Pinpoint the cell where the given text exists, returning its (X, Y) midpoint coordinate. 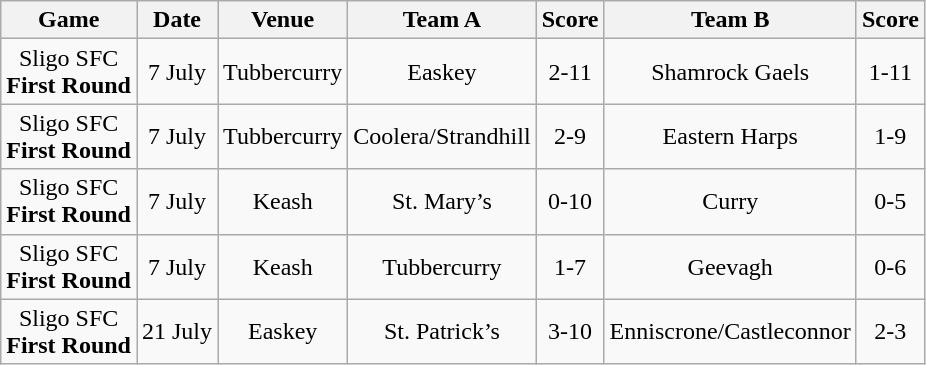
2-11 (570, 72)
Venue (283, 20)
Shamrock Gaels (730, 72)
1-9 (890, 136)
Eastern Harps (730, 136)
Game (69, 20)
2-3 (890, 332)
21 July (176, 332)
St. Mary’s (442, 202)
Date (176, 20)
2-9 (570, 136)
Geevagh (730, 266)
St. Patrick’s (442, 332)
Enniscrone/Castleconnor (730, 332)
Curry (730, 202)
3-10 (570, 332)
Team B (730, 20)
Coolera/Strandhill (442, 136)
1-11 (890, 72)
0-5 (890, 202)
Team A (442, 20)
0-10 (570, 202)
1-7 (570, 266)
0-6 (890, 266)
